From the cell containing the given text, extract its center point as [x, y] coordinate. 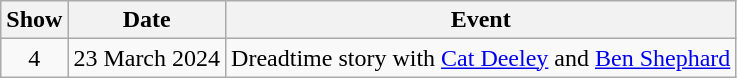
Event [481, 20]
4 [34, 58]
Show [34, 20]
Date [147, 20]
23 March 2024 [147, 58]
Dreadtime story with Cat Deeley and Ben Shephard [481, 58]
